Locate the cell with the specified text and output its [x, y] center coordinate. 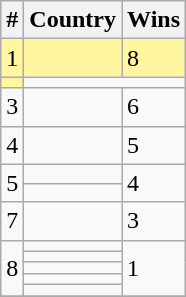
# [12, 20]
6 [154, 107]
7 [12, 221]
Country [73, 20]
Wins [154, 20]
